Output the (X, Y) coordinate of the center of the cell containing the given text.  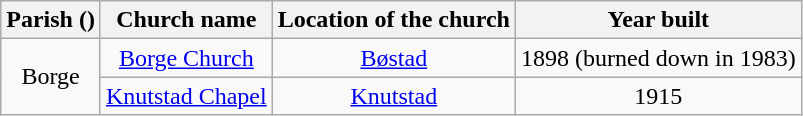
Parish () (51, 20)
Church name (186, 20)
Location of the church (394, 20)
Borge Church (186, 58)
Borge (51, 77)
Knutstad (394, 96)
Year built (658, 20)
1898 (burned down in 1983) (658, 58)
Bøstad (394, 58)
1915 (658, 96)
Knutstad Chapel (186, 96)
